Search for the cell housing the specified text and yield its (X, Y) center coordinate. 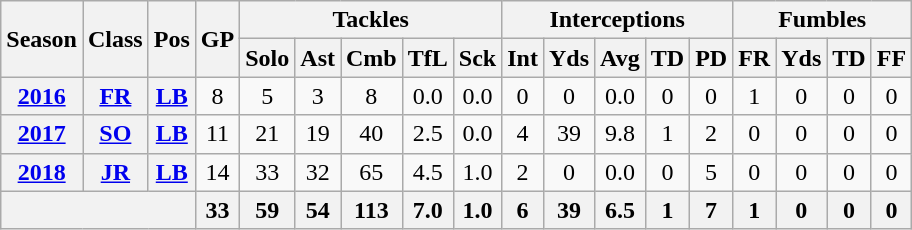
Int (523, 58)
Avg (620, 58)
40 (371, 134)
19 (318, 134)
SO (115, 134)
Solo (268, 58)
2.5 (428, 134)
3 (318, 96)
14 (217, 172)
6 (523, 210)
Sck (477, 58)
4.5 (428, 172)
JR (115, 172)
Season (42, 39)
FF (891, 58)
59 (268, 210)
54 (318, 210)
PD (712, 58)
9.8 (620, 134)
21 (268, 134)
Tackles (371, 20)
2018 (42, 172)
65 (371, 172)
7 (712, 210)
11 (217, 134)
7.0 (428, 210)
Cmb (371, 58)
32 (318, 172)
Class (115, 39)
113 (371, 210)
4 (523, 134)
Ast (318, 58)
Interceptions (618, 20)
GP (217, 39)
6.5 (620, 210)
2016 (42, 96)
Pos (172, 39)
TfL (428, 58)
Fumbles (822, 20)
2017 (42, 134)
